Return [X, Y] of the center of cell containing provided text 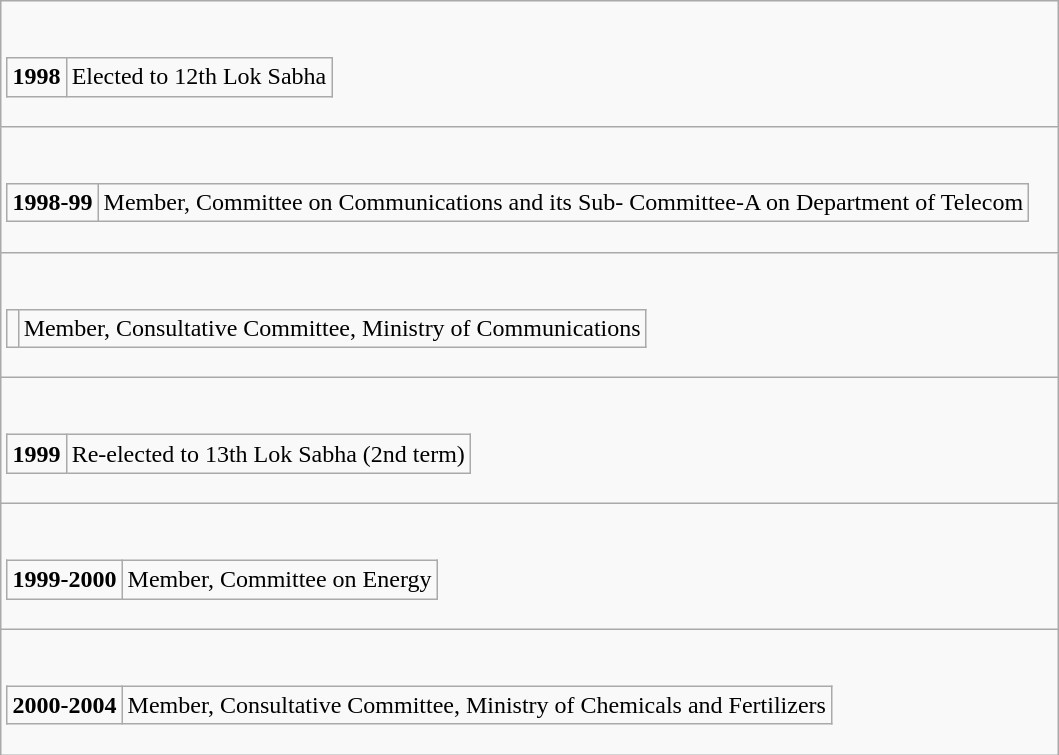
1999 Re-elected to 13th Lok Sabha (2nd term) [530, 441]
2000-2004 [64, 705]
1999-2000 [64, 580]
Elected to 12th Lok Sabha [199, 77]
Member, Committee on Communications and its Sub- Committee-A on Department of Telecom [563, 203]
2000-2004 Member, Consultative Committee, Ministry of Chemicals and Fertilizers [530, 692]
1999 [36, 454]
1999-2000 Member, Committee on Energy [530, 566]
Re-elected to 13th Lok Sabha (2nd term) [268, 454]
1998-99 [52, 203]
1998 [36, 77]
Member, Committee on Energy [280, 580]
1998 Elected to 12th Lok Sabha [530, 64]
Member, Consultative Committee, Ministry of Chemicals and Fertilizers [476, 705]
1998-99 Member, Committee on Communications and its Sub- Committee-A on Department of Telecom [530, 189]
